Capture the cell that displays the provided text and extract its (X, Y) central coordinate. 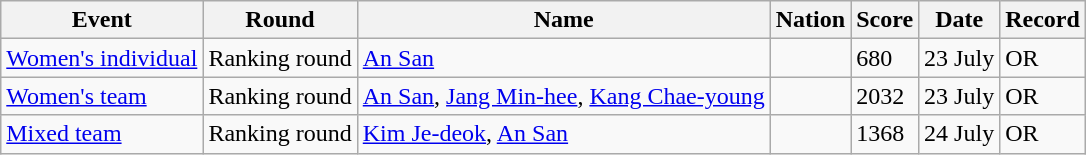
Nation (810, 20)
Record (1043, 20)
An San, Jang Min-hee, Kang Chae-young (564, 96)
2032 (885, 96)
Name (564, 20)
Women's individual (102, 58)
680 (885, 58)
Date (960, 20)
Mixed team (102, 134)
24 July (960, 134)
Event (102, 20)
Kim Je-deok, An San (564, 134)
An San (564, 58)
Women's team (102, 96)
Score (885, 20)
Round (280, 20)
1368 (885, 134)
